Pinpoint the cell where the given text exists, returning its [x, y] midpoint coordinate. 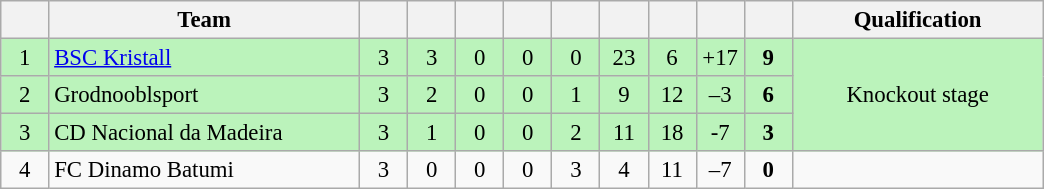
CD Nacional da Madeira [204, 133]
-7 [720, 133]
–7 [720, 170]
18 [672, 133]
Team [204, 20]
–3 [720, 95]
BSC Kristall [204, 58]
12 [672, 95]
Qualification [918, 20]
+17 [720, 58]
23 [624, 58]
Grodnooblsport [204, 95]
Knockout stage [918, 96]
FC Dinamo Batumi [204, 170]
